Return [x, y] of the center of cell containing provided text 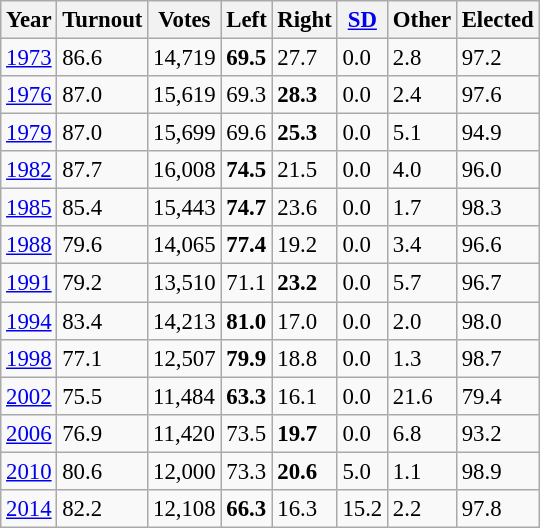
14,719 [184, 58]
11,420 [184, 433]
27.7 [304, 58]
98.9 [498, 471]
96.0 [498, 170]
98.0 [498, 321]
98.7 [498, 358]
Right [304, 20]
4.0 [422, 170]
23.2 [304, 283]
1.1 [422, 471]
5.0 [362, 471]
17.0 [304, 321]
28.3 [304, 95]
81.0 [246, 321]
63.3 [246, 396]
18.8 [304, 358]
21.6 [422, 396]
23.6 [304, 208]
Votes [184, 20]
13,510 [184, 283]
69.6 [246, 133]
85.4 [102, 208]
66.3 [246, 509]
2.0 [422, 321]
15.2 [362, 509]
96.6 [498, 245]
20.6 [304, 471]
2014 [29, 509]
75.5 [102, 396]
12,000 [184, 471]
2010 [29, 471]
1982 [29, 170]
73.5 [246, 433]
Other [422, 20]
Turnout [102, 20]
79.4 [498, 396]
98.3 [498, 208]
12,507 [184, 358]
1.7 [422, 208]
2.8 [422, 58]
74.5 [246, 170]
5.1 [422, 133]
Left [246, 20]
97.8 [498, 509]
77.1 [102, 358]
16.3 [304, 509]
80.6 [102, 471]
2.4 [422, 95]
74.7 [246, 208]
6.8 [422, 433]
94.9 [498, 133]
73.3 [246, 471]
15,443 [184, 208]
96.7 [498, 283]
1976 [29, 95]
87.7 [102, 170]
97.6 [498, 95]
19.2 [304, 245]
79.2 [102, 283]
14,213 [184, 321]
1998 [29, 358]
1988 [29, 245]
71.1 [246, 283]
1979 [29, 133]
82.2 [102, 509]
2006 [29, 433]
15,699 [184, 133]
69.5 [246, 58]
79.9 [246, 358]
Elected [498, 20]
2002 [29, 396]
14,065 [184, 245]
16.1 [304, 396]
76.9 [102, 433]
77.4 [246, 245]
5.7 [422, 283]
19.7 [304, 433]
1973 [29, 58]
Year [29, 20]
25.3 [304, 133]
97.2 [498, 58]
1991 [29, 283]
3.4 [422, 245]
SD [362, 20]
79.6 [102, 245]
1.3 [422, 358]
1985 [29, 208]
69.3 [246, 95]
12,108 [184, 509]
93.2 [498, 433]
16,008 [184, 170]
21.5 [304, 170]
86.6 [102, 58]
15,619 [184, 95]
1994 [29, 321]
2.2 [422, 509]
83.4 [102, 321]
11,484 [184, 396]
